Scan for the cell matching the given text and deliver its [X, Y] coordinate at center. 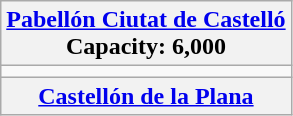
Castellón de la Plana [146, 96]
Pabellón Ciutat de CastellóCapacity: 6,000 [146, 34]
